Find where the given text appears and provide that cell's center as [x, y] coordinate. 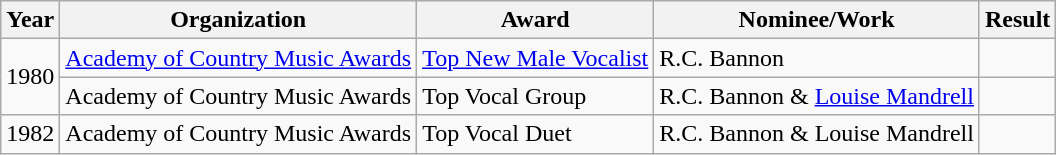
R.C. Bannon [817, 58]
Result [1017, 20]
Nominee/Work [817, 20]
Award [536, 20]
Top New Male Vocalist [536, 58]
Top Vocal Duet [536, 134]
Top Vocal Group [536, 96]
1980 [30, 77]
Organization [238, 20]
Year [30, 20]
1982 [30, 134]
